Pinpoint the cell where the given text exists, returning its (X, Y) midpoint coordinate. 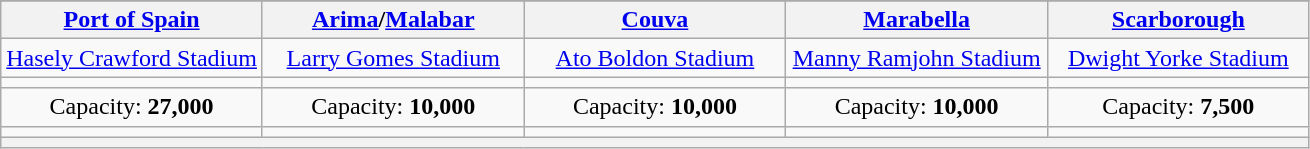
Larry Gomes Stadium (393, 58)
Marabella (917, 20)
Scarborough (1178, 20)
Capacity: 27,000 (132, 107)
Port of Spain (132, 20)
Dwight Yorke Stadium (1178, 58)
Couva (655, 20)
Hasely Crawford Stadium (132, 58)
Manny Ramjohn Stadium (917, 58)
Arima/Malabar (393, 20)
Ato Boldon Stadium (655, 58)
Capacity: 7,500 (1178, 107)
